Return (x, y) of the center of cell containing provided text 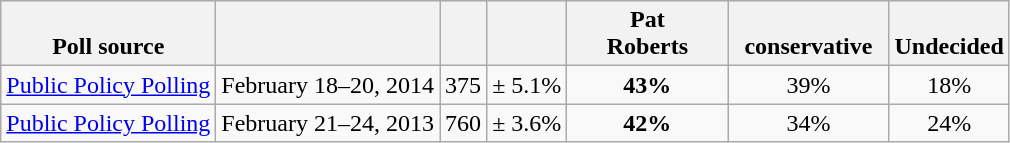
PatRoberts (648, 34)
February 18–20, 2014 (328, 85)
375 (464, 85)
18% (949, 85)
760 (464, 123)
43% (648, 85)
± 3.6% (527, 123)
Poll source (108, 34)
February 21–24, 2013 (328, 123)
42% (648, 123)
39% (808, 85)
34% (808, 123)
conservative (808, 34)
24% (949, 123)
± 5.1% (527, 85)
Undecided (949, 34)
